Extract the (X, Y) coordinate from the center of the cell holding the provided text.  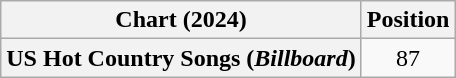
Position (408, 20)
87 (408, 58)
US Hot Country Songs (Billboard) (181, 58)
Chart (2024) (181, 20)
